Output the [x, y] coordinate of the center of the cell containing the given text.  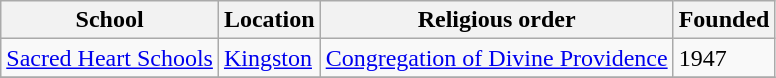
1947 [724, 58]
Sacred Heart Schools [110, 58]
School [110, 20]
Congregation of Divine Providence [496, 58]
Religious order [496, 20]
Founded [724, 20]
Location [269, 20]
Kingston [269, 58]
